Return [X, Y] of the center of cell containing provided text 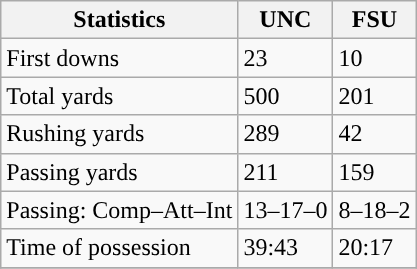
Statistics [120, 20]
500 [286, 96]
289 [286, 134]
Rushing yards [120, 134]
Total yards [120, 96]
Time of possession [120, 248]
20:17 [374, 248]
23 [286, 58]
39:43 [286, 248]
42 [374, 134]
First downs [120, 58]
Passing: Comp–Att–Int [120, 210]
13–17–0 [286, 210]
201 [374, 96]
159 [374, 172]
8–18–2 [374, 210]
FSU [374, 20]
10 [374, 58]
UNC [286, 20]
211 [286, 172]
Passing yards [120, 172]
